For the text-containing cell, return its midpoint in [X, Y] coordinate format. 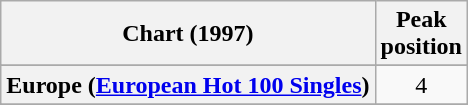
4 [421, 85]
Chart (1997) [188, 34]
Europe (European Hot 100 Singles) [188, 85]
Peakposition [421, 34]
